Capture the cell that displays the provided text and extract its [x, y] central coordinate. 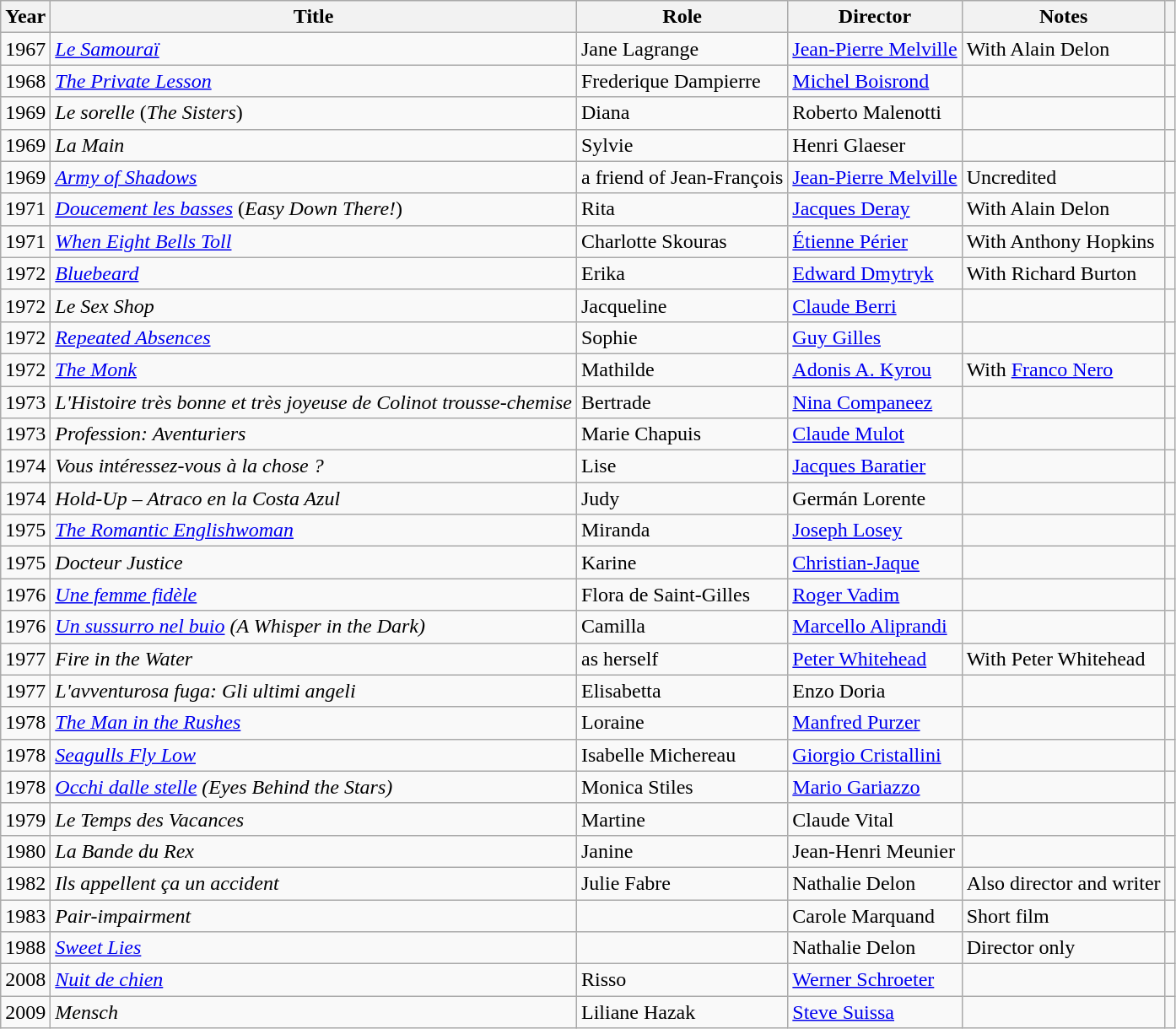
Carole Marquand [875, 915]
Lise [682, 466]
Sophie [682, 337]
Julie Fabre [682, 883]
Liliane Hazak [682, 1012]
The Romantic Englishwoman [314, 531]
Seagulls Fly Low [314, 755]
1980 [25, 851]
Peter Whitehead [875, 659]
Le Sex Shop [314, 305]
1967 [25, 49]
1983 [25, 915]
Le Temps des Vacances [314, 819]
Guy Gilles [875, 337]
Adonis A. Kyrou [875, 369]
With Richard Burton [1063, 273]
Also director and writer [1063, 883]
Jacques Baratier [875, 466]
Fire in the Water [314, 659]
Occhi dalle stelle (Eyes Behind the Stars) [314, 787]
Martine [682, 819]
Steve Suissa [875, 1012]
Notes [1063, 17]
Army of Shadows [314, 177]
Flora de Saint-Gilles [682, 595]
Mathilde [682, 369]
Docteur Justice [314, 563]
The Man in the Rushes [314, 723]
Sylvie [682, 145]
Roberto Malenotti [875, 113]
Hold-Up – Atraco en la Costa Azul [314, 498]
Henri Glaeser [875, 145]
Jacques Deray [875, 209]
Director [875, 17]
Janine [682, 851]
Jane Lagrange [682, 49]
1979 [25, 819]
Risso [682, 980]
La Bande du Rex [314, 851]
L'Histoire très bonne et très joyeuse de Colinot trousse-chemise [314, 402]
1988 [25, 948]
Bluebeard [314, 273]
Étienne Périer [875, 241]
Diana [682, 113]
Claude Mulot [875, 434]
Camilla [682, 627]
Une femme fidèle [314, 595]
Werner Schroeter [875, 980]
Profession: Aventuriers [314, 434]
Roger Vadim [875, 595]
Erika [682, 273]
La Main [314, 145]
With Peter Whitehead [1063, 659]
Enzo Doria [875, 691]
2009 [25, 1012]
Sweet Lies [314, 948]
When Eight Bells Toll [314, 241]
Uncredited [1063, 177]
Repeated Absences [314, 337]
Isabelle Michereau [682, 755]
Nina Companeez [875, 402]
The Private Lesson [314, 81]
Le sorelle (The Sisters) [314, 113]
Michel Boisrond [875, 81]
Un sussurro nel buio (A Whisper in the Dark) [314, 627]
Giorgio Cristallini [875, 755]
Elisabetta [682, 691]
Year [25, 17]
as herself [682, 659]
Frederique Dampierre [682, 81]
Judy [682, 498]
Short film [1063, 915]
Jean-Henri Meunier [875, 851]
2008 [25, 980]
Monica Stiles [682, 787]
1968 [25, 81]
The Monk [314, 369]
Pair-impairment [314, 915]
Marcello Aliprandi [875, 627]
With Franco Nero [1063, 369]
Christian-Jaque [875, 563]
Manfred Purzer [875, 723]
Claude Berri [875, 305]
Ils appellent ça un accident [314, 883]
1982 [25, 883]
Rita [682, 209]
With Anthony Hopkins [1063, 241]
Charlotte Skouras [682, 241]
Le Samouraï [314, 49]
Bertrade [682, 402]
Director only [1063, 948]
Mensch [314, 1012]
Title [314, 17]
Edward Dmytryk [875, 273]
Germán Lorente [875, 498]
Joseph Losey [875, 531]
Karine [682, 563]
Loraine [682, 723]
Mario Gariazzo [875, 787]
Claude Vital [875, 819]
a friend of Jean-François [682, 177]
Nuit de chien [314, 980]
Marie Chapuis [682, 434]
Miranda [682, 531]
Doucement les basses (Easy Down There!) [314, 209]
Vous intéressez-vous à la chose ? [314, 466]
Role [682, 17]
L'avventurosa fuga: Gli ultimi angeli [314, 691]
Jacqueline [682, 305]
